Capture the cell that displays the provided text and extract its [X, Y] central coordinate. 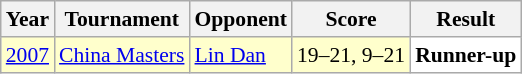
Score [351, 19]
China Masters [122, 55]
Lin Dan [240, 55]
Result [466, 19]
19–21, 9–21 [351, 55]
2007 [28, 55]
Tournament [122, 19]
Runner-up [466, 55]
Opponent [240, 19]
Year [28, 19]
